Output the [X, Y] coordinate of the center of the cell containing the given text.  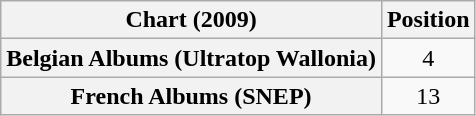
Position [428, 20]
4 [428, 58]
Chart (2009) [192, 20]
French Albums (SNEP) [192, 96]
Belgian Albums (Ultratop Wallonia) [192, 58]
13 [428, 96]
